Pinpoint the cell where the given text exists, returning its [x, y] midpoint coordinate. 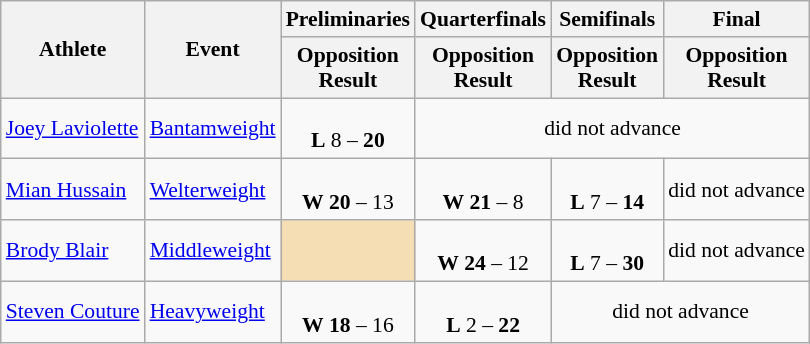
W 20 – 13 [348, 190]
Joey Laviolette [73, 128]
Heavyweight [213, 312]
Brody Blair [73, 250]
L 7 – 30 [607, 250]
Bantamweight [213, 128]
Preliminaries [348, 19]
L 7 – 14 [607, 190]
Middleweight [213, 250]
Steven Couture [73, 312]
W 21 – 8 [483, 190]
Mian Hussain [73, 190]
Athlete [73, 50]
W 18 – 16 [348, 312]
W 24 – 12 [483, 250]
Event [213, 50]
Quarterfinals [483, 19]
L 8 – 20 [348, 128]
L 2 – 22 [483, 312]
Welterweight [213, 190]
Final [736, 19]
Semifinals [607, 19]
